Return [x, y] of the center of cell containing provided text 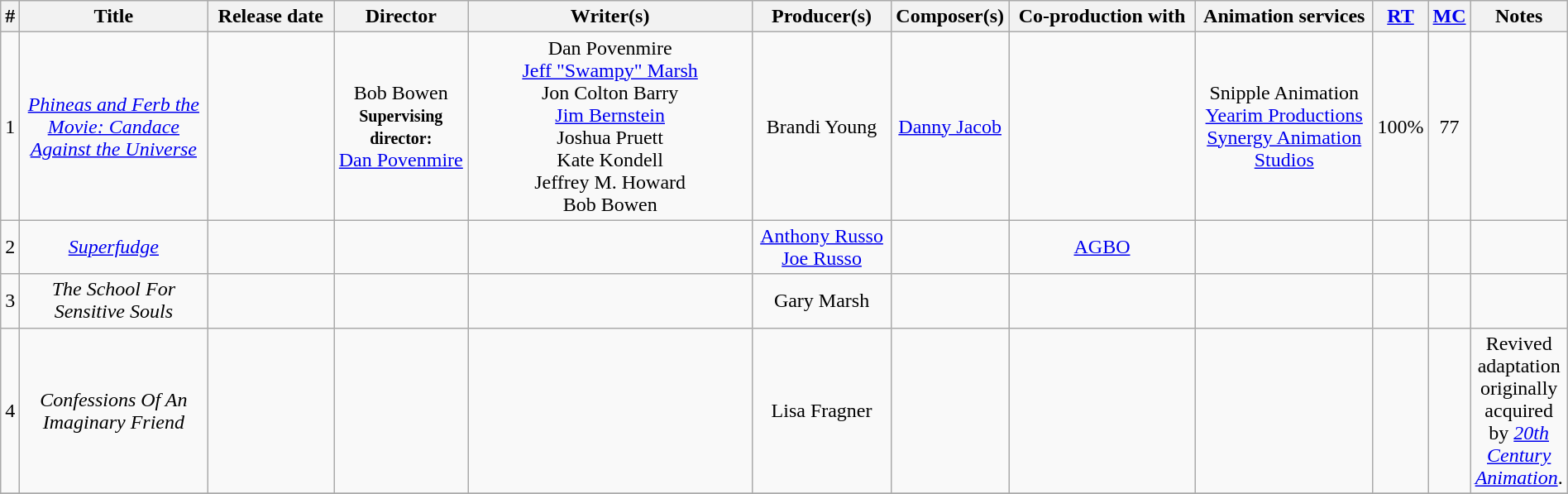
Gary Marsh [822, 301]
2 [10, 247]
Dan PovenmireJeff "Swampy" MarshJon Colton BarryJim BernsteinJoshua PruettKate KondellJeffrey M. HowardBob Bowen [610, 126]
Release date [271, 17]
4 [10, 410]
Lisa Fragner [822, 410]
Revived adaptation originally acquired by 20th Century Animation. [1518, 410]
Superfudge [114, 247]
Brandi Young [822, 126]
Bob BowenSupervising director:Dan Povenmire [401, 126]
MC [1449, 17]
1 [10, 126]
Anthony RussoJoe Russo [822, 247]
Co-production with [1102, 17]
AGBO [1102, 247]
Danny Jacob [950, 126]
Producer(s) [822, 17]
Director [401, 17]
# [10, 17]
Phineas and Ferb the Movie: Candace Against the Universe [114, 126]
3 [10, 301]
Composer(s) [950, 17]
77 [1449, 126]
Confessions Of An Imaginary Friend [114, 410]
Title [114, 17]
RT [1401, 17]
Notes [1518, 17]
100% [1401, 126]
The School For Sensitive Souls [114, 301]
Animation services [1284, 17]
Writer(s) [610, 17]
Snipple AnimationYearim ProductionsSynergy Animation Studios [1284, 126]
